For the text-containing cell, return its midpoint in [X, Y] coordinate format. 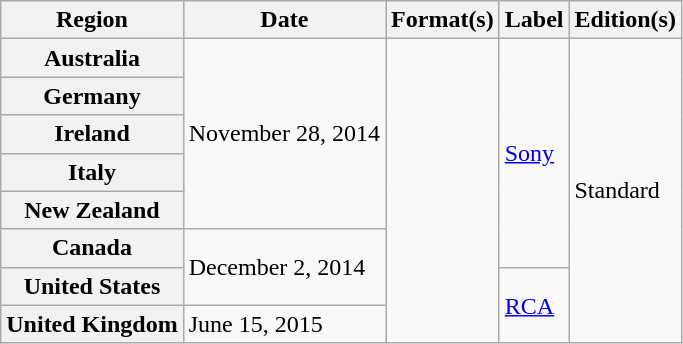
December 2, 2014 [284, 267]
RCA [534, 305]
Italy [92, 172]
United Kingdom [92, 324]
Date [284, 20]
Germany [92, 96]
Region [92, 20]
Standard [625, 191]
Canada [92, 248]
United States [92, 286]
Edition(s) [625, 20]
Format(s) [443, 20]
Ireland [92, 134]
November 28, 2014 [284, 134]
June 15, 2015 [284, 324]
New Zealand [92, 210]
Label [534, 20]
Australia [92, 58]
Sony [534, 153]
